Output the (X, Y) coordinate of the center of the cell containing the given text.  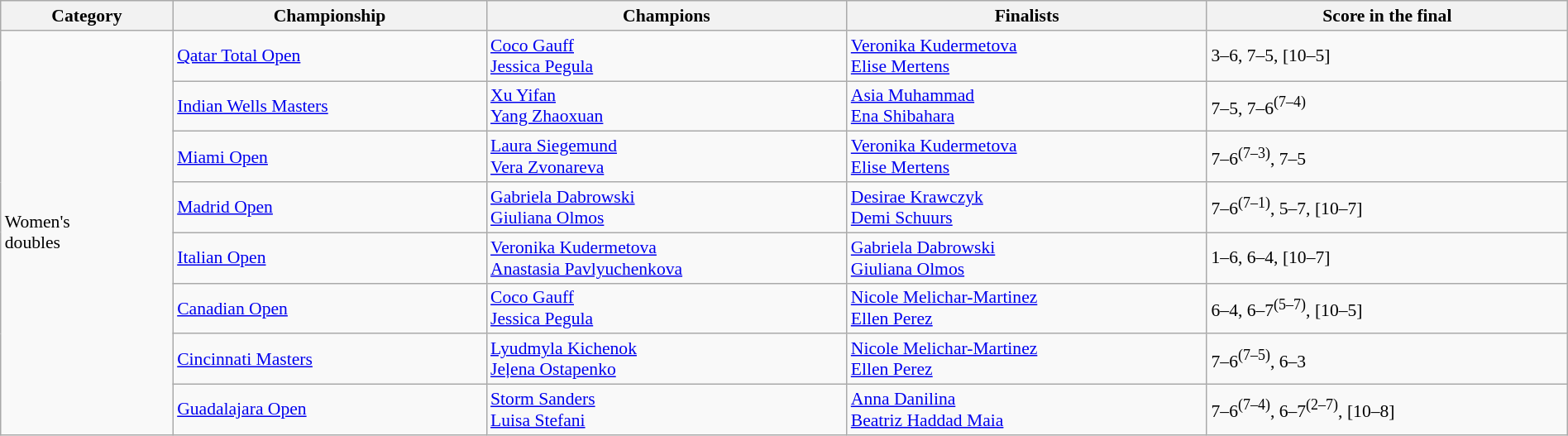
Finalists (1027, 16)
Xu Yifan Yang Zhaoxuan (667, 106)
Qatar Total Open (329, 56)
Score in the final (1387, 16)
Laura Siegemund Vera Zvonareva (667, 157)
Storm Sanders Luisa Stefani (667, 410)
Italian Open (329, 258)
Category (87, 16)
Canadian Open (329, 308)
Guadalajara Open (329, 410)
6–4, 6–7(5–7), [10–5] (1387, 308)
Asia Muhammad Ena Shibahara (1027, 106)
Cincinnati Masters (329, 359)
Championship (329, 16)
Indian Wells Masters (329, 106)
7–6(7–5), 6–3 (1387, 359)
Women'sdoubles (87, 233)
Veronika Kudermetova Anastasia Pavlyuchenkova (667, 258)
Desirae Krawczyk Demi Schuurs (1027, 207)
7–5, 7–6(7–4) (1387, 106)
Miami Open (329, 157)
Champions (667, 16)
1–6, 6–4, [10–7] (1387, 258)
7–6(7–4), 6–7(2–7), [10–8] (1387, 410)
7–6(7–1), 5–7, [10–7] (1387, 207)
Anna Danilina Beatriz Haddad Maia (1027, 410)
3–6, 7–5, [10–5] (1387, 56)
Lyudmyla Kichenok Jeļena Ostapenko (667, 359)
7–6(7–3), 7–5 (1387, 157)
Madrid Open (329, 207)
